Extract the (X, Y) coordinate from the center of the cell holding the provided text.  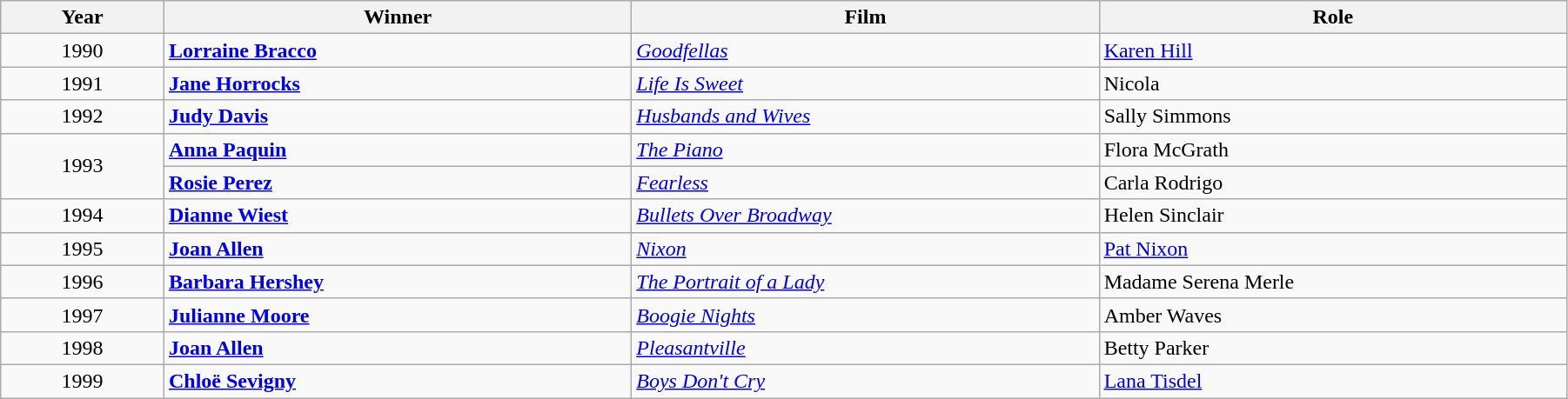
Nixon (865, 249)
Pleasantville (865, 348)
Helen Sinclair (1333, 216)
Boys Don't Cry (865, 381)
Jane Horrocks (397, 83)
1998 (83, 348)
Sally Simmons (1333, 116)
Carla Rodrigo (1333, 183)
Flora McGrath (1333, 150)
Julianne Moore (397, 315)
Anna Paquin (397, 150)
The Piano (865, 150)
1996 (83, 282)
Amber Waves (1333, 315)
Husbands and Wives (865, 116)
1994 (83, 216)
1991 (83, 83)
Chloë Sevigny (397, 381)
Fearless (865, 183)
Judy Davis (397, 116)
1993 (83, 166)
Nicola (1333, 83)
Betty Parker (1333, 348)
Boogie Nights (865, 315)
Dianne Wiest (397, 216)
Lorraine Bracco (397, 50)
Lana Tisdel (1333, 381)
1990 (83, 50)
Madame Serena Merle (1333, 282)
Goodfellas (865, 50)
1995 (83, 249)
Rosie Perez (397, 183)
1999 (83, 381)
Karen Hill (1333, 50)
Barbara Hershey (397, 282)
Year (83, 17)
Bullets Over Broadway (865, 216)
Life Is Sweet (865, 83)
1992 (83, 116)
1997 (83, 315)
Role (1333, 17)
The Portrait of a Lady (865, 282)
Winner (397, 17)
Film (865, 17)
Pat Nixon (1333, 249)
